Return [x, y] of the center of cell containing provided text 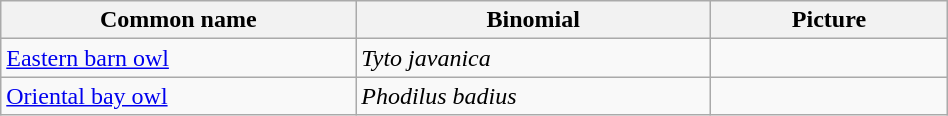
Oriental bay owl [178, 96]
Tyto javanica [534, 58]
Picture [830, 20]
Common name [178, 20]
Phodilus badius [534, 96]
Binomial [534, 20]
Eastern barn owl [178, 58]
